Capture the cell that displays the provided text and extract its (x, y) central coordinate. 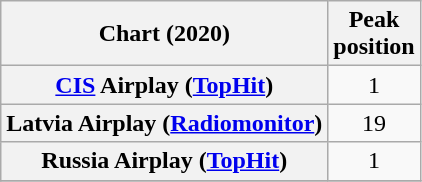
19 (374, 123)
Russia Airplay (TopHit) (164, 161)
Chart (2020) (164, 34)
CIS Airplay (TopHit) (164, 85)
Latvia Airplay (Radiomonitor) (164, 123)
Peakposition (374, 34)
